Extract the (x, y) coordinate from the center of the cell holding the provided text.  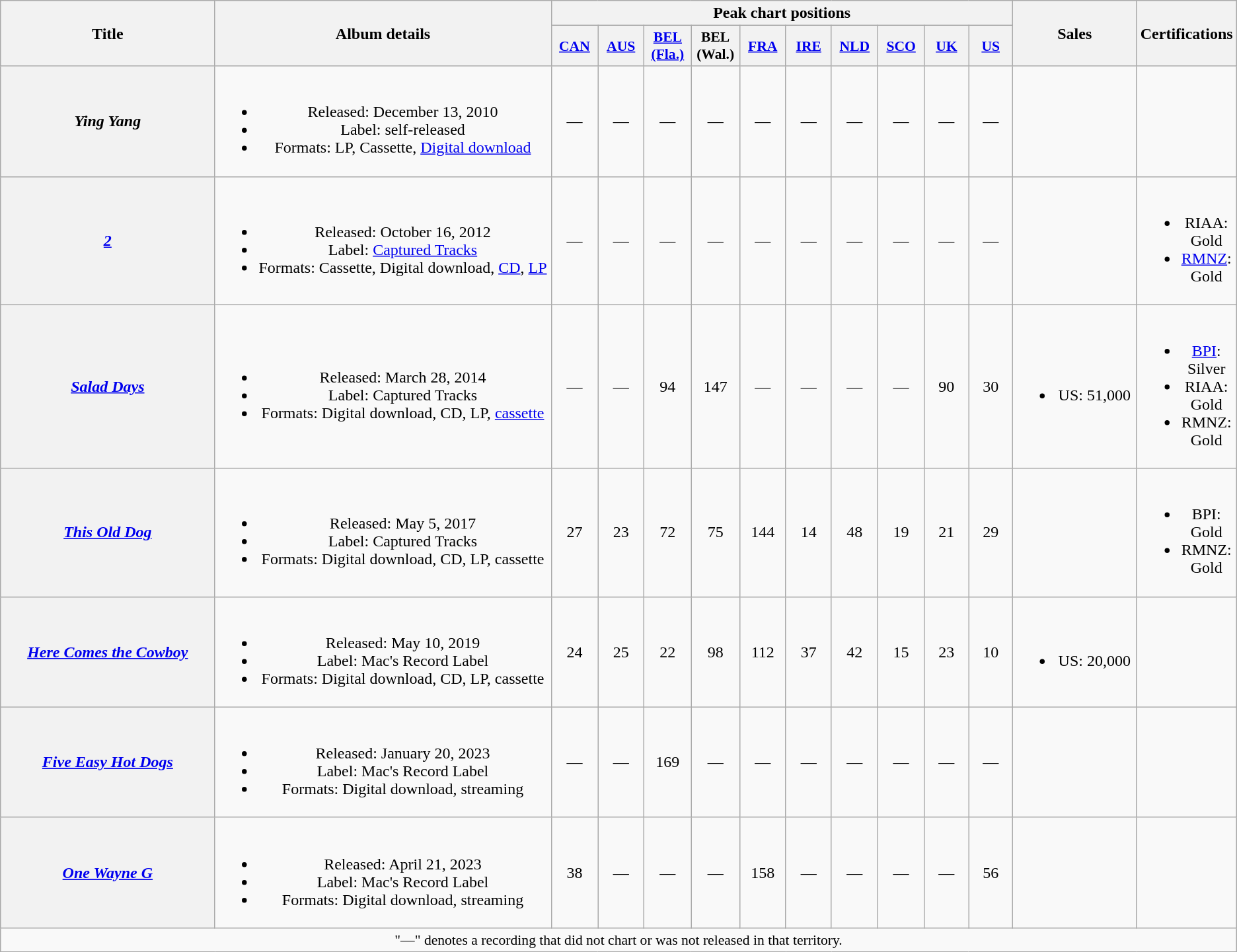
Album details (383, 33)
BPI: GoldRMNZ: Gold (1187, 532)
This Old Dog (108, 532)
Here Comes the Cowboy (108, 651)
US (991, 46)
48 (854, 532)
BEL (Wal.) (715, 46)
BPI: SilverRIAA: GoldRMNZ: Gold (1187, 386)
98 (715, 651)
Certifications (1187, 33)
75 (715, 532)
Title (108, 33)
21 (946, 532)
30 (991, 386)
90 (946, 386)
72 (667, 532)
Salad Days (108, 386)
144 (763, 532)
19 (901, 532)
NLD (854, 46)
Released: December 13, 2010 Label: self-releasedFormats: LP, Cassette, Digital download (383, 122)
IRE (809, 46)
Released: October 16, 2012 Label: Captured TracksFormats: Cassette, Digital download, CD, LP (383, 240)
Released: March 28, 2014 Label: Captured TracksFormats: Digital download, CD, LP, cassette (383, 386)
29 (991, 532)
Five Easy Hot Dogs (108, 762)
10 (991, 651)
SCO (901, 46)
US: 20,000 (1074, 651)
One Wayne G (108, 872)
Released: April 21, 2023Label: Mac's Record LabelFormats: Digital download, streaming (383, 872)
2 (108, 240)
14 (809, 532)
Released: May 5, 2017 Label: Captured TracksFormats: Digital download, CD, LP, cassette (383, 532)
27 (575, 532)
25 (621, 651)
37 (809, 651)
56 (991, 872)
RIAA: GoldRMNZ: Gold (1187, 240)
AUS (621, 46)
15 (901, 651)
38 (575, 872)
112 (763, 651)
UK (946, 46)
Peak chart positions (782, 13)
147 (715, 386)
BEL (Fla.) (667, 46)
US: 51,000 (1074, 386)
CAN (575, 46)
FRA (763, 46)
94 (667, 386)
42 (854, 651)
24 (575, 651)
169 (667, 762)
22 (667, 651)
Released: May 10, 2019Label: Mac's Record LabelFormats: Digital download, CD, LP, cassette (383, 651)
Ying Yang (108, 122)
158 (763, 872)
Sales (1074, 33)
"—" denotes a recording that did not chart or was not released in that territory. (618, 939)
Released: January 20, 2023Label: Mac's Record LabelFormats: Digital download, streaming (383, 762)
